Scan for the cell matching the given text and deliver its (x, y) coordinate at center. 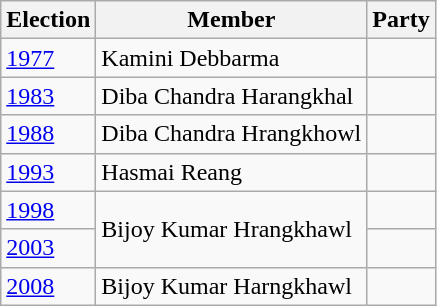
1988 (48, 134)
Party (401, 20)
Election (48, 20)
Bijoy Kumar Hrangkhawl (232, 229)
1983 (48, 96)
1993 (48, 172)
Diba Chandra Hrangkhowl (232, 134)
Diba Chandra Harangkhal (232, 96)
1998 (48, 210)
Hasmai Reang (232, 172)
1977 (48, 58)
Member (232, 20)
2003 (48, 248)
Bijoy Kumar Harngkhawl (232, 286)
2008 (48, 286)
Kamini Debbarma (232, 58)
